From the cell containing the given text, extract its center point as [x, y] coordinate. 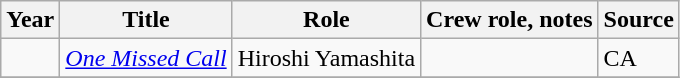
Source [638, 20]
Role [326, 20]
Hiroshi Yamashita [326, 58]
Crew role, notes [510, 20]
One Missed Call [146, 58]
Title [146, 20]
CA [638, 58]
Year [30, 20]
